Return the [X, Y] coordinate for the center point of the cell that contains the specified text.  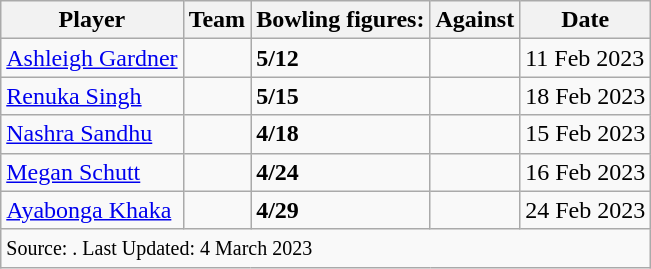
Against [475, 20]
5/12 [340, 58]
5/15 [340, 96]
24 Feb 2023 [586, 210]
4/24 [340, 172]
4/18 [340, 134]
Ayabonga Khaka [92, 210]
Source: . Last Updated: 4 March 2023 [326, 248]
Renuka Singh [92, 96]
4/29 [340, 210]
Date [586, 20]
16 Feb 2023 [586, 172]
Nashra Sandhu [92, 134]
Megan Schutt [92, 172]
Ashleigh Gardner [92, 58]
15 Feb 2023 [586, 134]
Player [92, 20]
Bowling figures: [340, 20]
11 Feb 2023 [586, 58]
18 Feb 2023 [586, 96]
Team [217, 20]
